Return (x, y) of the center of cell containing provided text 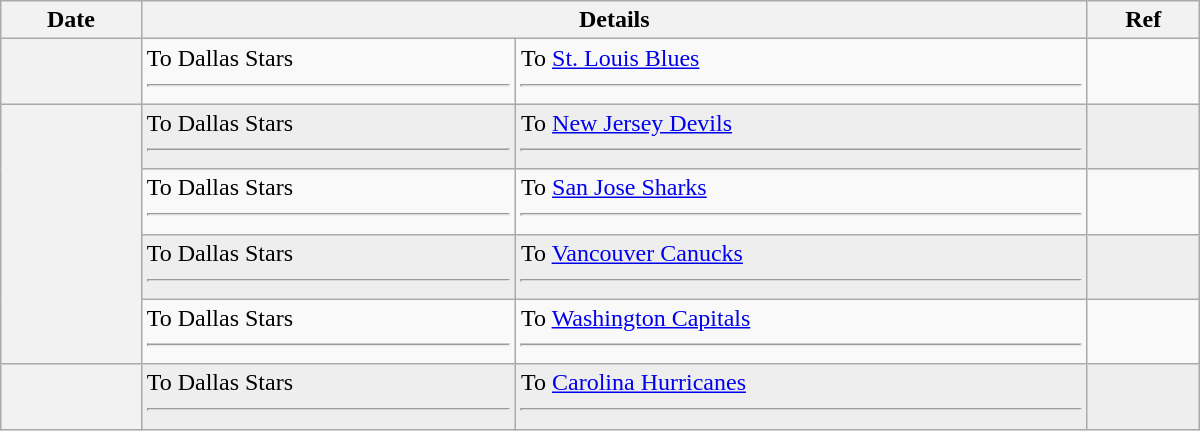
To Vancouver Canucks (802, 266)
To Washington Capitals (802, 332)
To St. Louis Blues (802, 72)
Details (614, 20)
To Carolina Hurricanes (802, 396)
Ref (1143, 20)
Date (71, 20)
To New Jersey Devils (802, 136)
To San Jose Sharks (802, 202)
